Output the (x, y) coordinate of the center of the cell containing the given text.  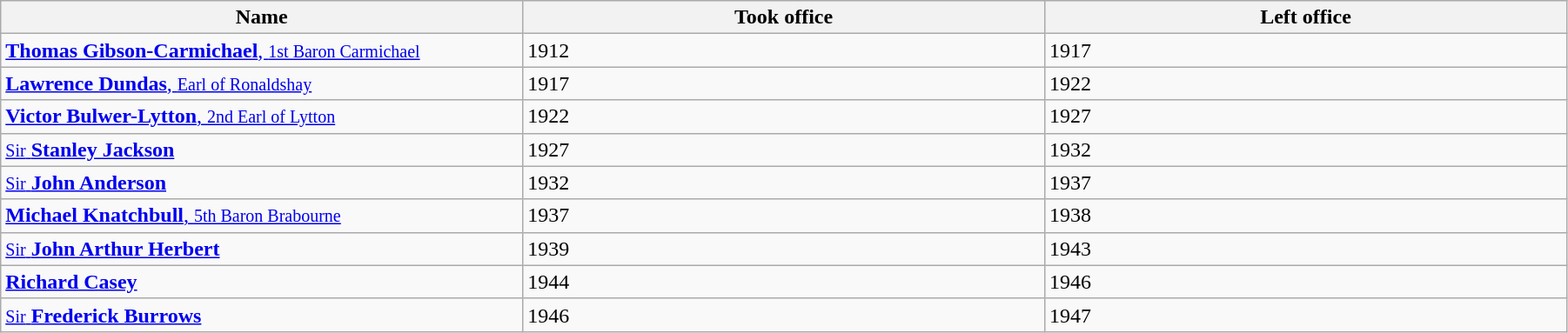
Left office (1306, 17)
Victor Bulwer-Lytton, 2nd Earl of Lytton (262, 117)
1939 (784, 249)
1943 (1306, 249)
1947 (1306, 315)
1912 (784, 50)
Lawrence Dundas, Earl of Ronaldshay (262, 83)
1938 (1306, 216)
Sir John Arthur Herbert (262, 249)
Sir Frederick Burrows (262, 315)
Sir Stanley Jackson (262, 150)
Name (262, 17)
Thomas Gibson-Carmichael, 1st Baron Carmichael (262, 50)
Took office (784, 17)
Richard Casey (262, 282)
Sir John Anderson (262, 183)
1944 (784, 282)
Michael Knatchbull, 5th Baron Brabourne (262, 216)
